For the text-containing cell, return its midpoint in (X, Y) coordinate format. 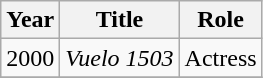
Year (30, 20)
Role (220, 20)
Vuelo 1503 (120, 58)
Actress (220, 58)
Title (120, 20)
2000 (30, 58)
